Find where the given text appears and provide that cell's center as [X, Y] coordinate. 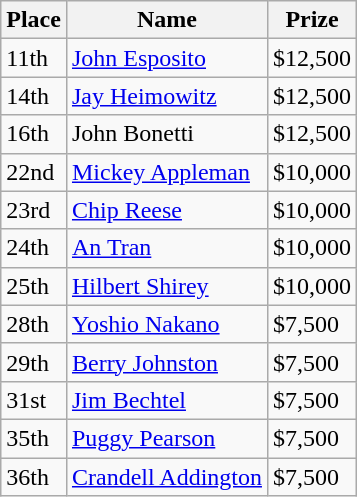
John Esposito [166, 58]
Mickey Appleman [166, 172]
29th [34, 362]
Berry Johnston [166, 362]
An Tran [166, 248]
Crandell Addington [166, 477]
Yoshio Nakano [166, 324]
22nd [34, 172]
25th [34, 286]
35th [34, 438]
Jay Heimowitz [166, 96]
Puggy Pearson [166, 438]
Chip Reese [166, 210]
24th [34, 248]
Name [166, 20]
23rd [34, 210]
Prize [312, 20]
28th [34, 324]
16th [34, 134]
11th [34, 58]
Hilbert Shirey [166, 286]
Jim Bechtel [166, 400]
36th [34, 477]
Place [34, 20]
John Bonetti [166, 134]
14th [34, 96]
31st [34, 400]
